Scan for the cell matching the given text and deliver its (X, Y) coordinate at center. 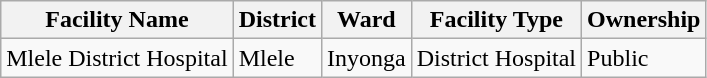
District Hospital (496, 58)
Mlele (277, 58)
District (277, 20)
Mlele District Hospital (117, 58)
Inyonga (366, 58)
Facility Name (117, 20)
Public (644, 58)
Ownership (644, 20)
Facility Type (496, 20)
Ward (366, 20)
